Identify which cell holds the provided text, then report its [x, y] central coordinate. 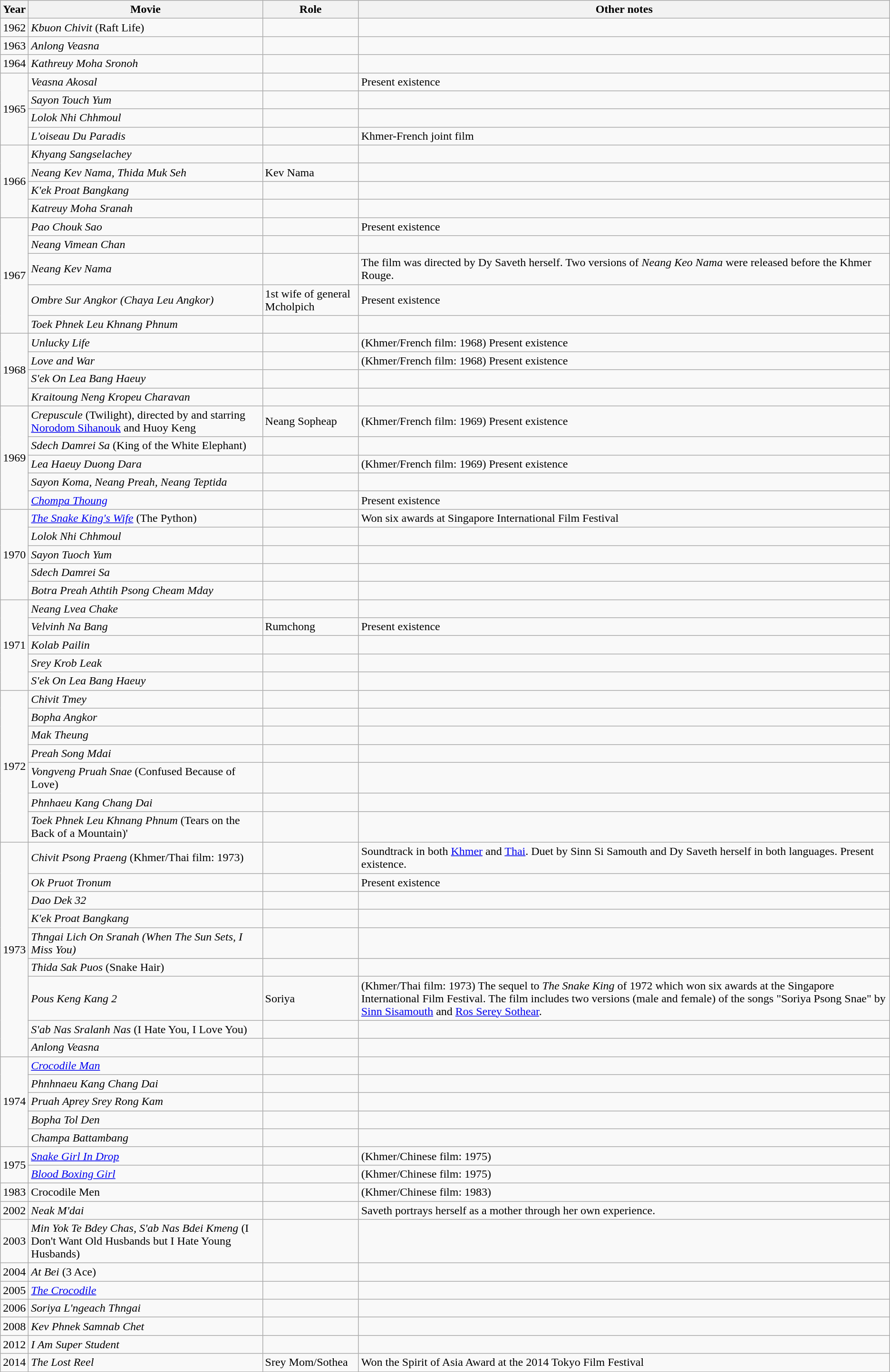
S'ab Nas Sralanh Nas (I Hate You, I Love You) [145, 1029]
The Lost Reel [145, 1362]
Thida Sak Puos (Snake Hair) [145, 968]
Pous Keng Kang 2 [145, 998]
Botra Preah Athtih Psong Cheam Mday [145, 591]
1983 [14, 1192]
2012 [14, 1344]
Vongveng Pruah Snae (Confused Because of Love) [145, 777]
1970 [14, 554]
I Am Super Student [145, 1344]
1967 [14, 276]
Won the Spirit of Asia Award at the 2014 Tokyo Film Festival [624, 1362]
Year [14, 10]
Mak Theung [145, 735]
1975 [14, 1165]
1974 [14, 1102]
Role [310, 10]
2008 [14, 1326]
Phnhnaeu Kang Chang Dai [145, 1084]
Pao Chouk Sao [145, 227]
Sayon Tuoch Yum [145, 555]
Kraitoung Neng Kropeu Charavan [145, 397]
Min Yok Te Bdey Chas, S'ab Nas Bdei Kmeng (I Don't Want Old Husbands but I Hate Young Husbands) [145, 1241]
Preah Song Mdai [145, 753]
Neang Lvea Chake [145, 609]
Pruah Aprey Srey Rong Kam [145, 1102]
Velvinh Na Bang [145, 627]
Neang Sopheap [310, 421]
Katreuy Moha Sranah [145, 208]
Neang Kev Nama [145, 269]
Crepuscule (Twilight), directed by and starring Norodom Sihanouk and Huoy Keng [145, 421]
Saveth portrays herself as a mother through her own experience. [624, 1210]
Love and War [145, 361]
Kathreuy Moha Sronoh [145, 64]
Toek Phnek Leu Khnang Phnum [145, 325]
Soriya [310, 998]
2014 [14, 1362]
Neang Vimean Chan [145, 245]
Thngai Lich On Sranah (When The Sun Sets, I Miss You) [145, 943]
Crocodile Man [145, 1065]
The Crocodile [145, 1290]
Veasna Akosal [145, 82]
Ombre Sur Angkor (Chaya Leu Angkor) [145, 300]
Phnhaeu Kang Chang Dai [145, 802]
1968 [14, 370]
Lea Haeuy Duong Dara [145, 464]
2004 [14, 1272]
1963 [14, 46]
At Bei (3 Ace) [145, 1272]
Soundtrack in both Khmer and Thai. Duet by Sinn Si Samouth and Dy Saveth herself in both languages. Present existence. [624, 857]
Chivit Psong Praeng (Khmer/Thai film: 1973) [145, 857]
2002 [14, 1210]
Kbuon Chivit (Raft Life) [145, 28]
Won six awards at Singapore International Film Festival [624, 518]
2005 [14, 1290]
L'oiseau Du Paradis [145, 136]
The film was directed by Dy Saveth herself. Two versions of Neang Keo Nama were released before the Khmer Rouge. [624, 269]
1966 [14, 181]
Movie [145, 10]
The Snake King's Wife (The Python) [145, 518]
1st wife of general Mcholpich [310, 300]
Sayon Koma, Neang Preah, Neang Teptida [145, 482]
2006 [14, 1308]
Soriya L'ngeach Thngai [145, 1308]
1962 [14, 28]
1973 [14, 950]
Crocodile Men [145, 1192]
Chompa Thoung [145, 500]
Khmer-French joint film [624, 136]
Ok Pruot Tronum [145, 883]
Other notes [624, 10]
Neak M'dai [145, 1210]
Rumchong [310, 627]
1964 [14, 64]
Srey Krob Leak [145, 663]
Neang Kev Nama, Thida Muk Seh [145, 172]
(Khmer/Chinese film: 1983) [624, 1192]
1971 [14, 645]
Sayon Touch Yum [145, 100]
Snake Girl In Drop [145, 1156]
Srey Mom/Sothea [310, 1362]
1965 [14, 109]
Blood Boxing Girl [145, 1174]
Kev Phnek Samnab Chet [145, 1326]
Khyang Sangselachey [145, 154]
Bopha Angkor [145, 717]
Dao Dek 32 [145, 901]
1969 [14, 457]
Unlucky Life [145, 343]
Toek Phnek Leu Khnang Phnum (Tears on the Back of a Mountain)' [145, 827]
2003 [14, 1241]
Bopha Tol Den [145, 1120]
Kev Nama [310, 172]
Champa Battambang [145, 1138]
Kolab Pailin [145, 645]
1972 [14, 766]
Chivit Tmey [145, 699]
Sdech Damrei Sa [145, 573]
Sdech Damrei Sa (King of the White Elephant) [145, 446]
